Capture the cell that displays the provided text and extract its (x, y) central coordinate. 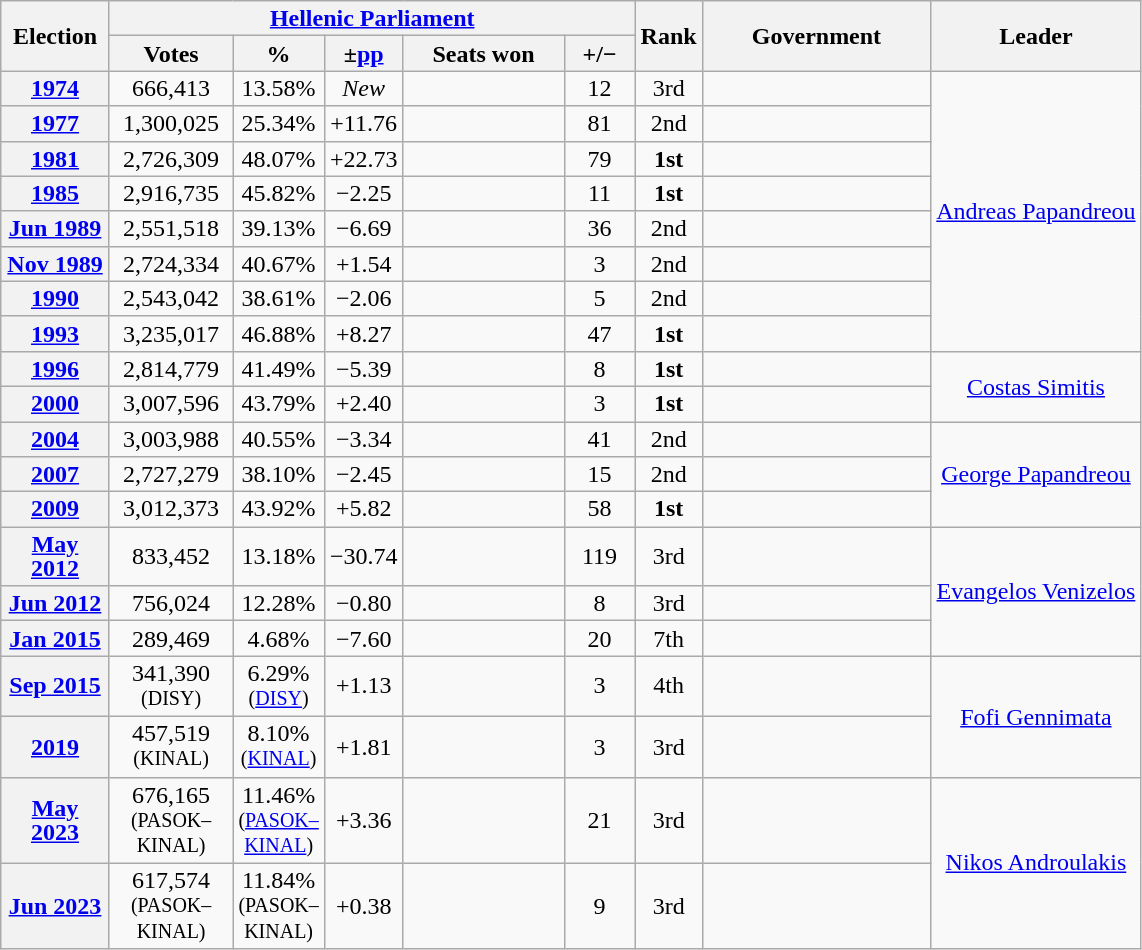
George Papandreou (1036, 474)
+1.81 (364, 746)
15 (600, 474)
40.55% (278, 440)
1990 (56, 298)
8.10%(KINAL) (278, 746)
% (278, 54)
6.29%(DISY) (278, 686)
Leader (1036, 36)
5 (600, 298)
Evangelos Venizelos (1036, 592)
81 (600, 124)
+2.40 (364, 404)
289,469 (171, 638)
13.58% (278, 88)
+5.82 (364, 510)
9 (600, 906)
119 (600, 556)
38.10% (278, 474)
Fofi Gennimata (1036, 716)
Nikos Androulakis (1036, 863)
Rank (668, 36)
2,543,042 (171, 298)
2,726,309 (171, 158)
−5.39 (364, 368)
2004 (56, 440)
+11.76 (364, 124)
1996 (56, 368)
+1.13 (364, 686)
38.61% (278, 298)
39.13% (278, 228)
Sep 2015 (56, 686)
2019 (56, 746)
2009 (56, 510)
617,574(PASOK–KINAL) (171, 906)
25.34% (278, 124)
Election (56, 36)
+8.27 (364, 334)
Nov 1989 (56, 264)
11 (600, 194)
36 (600, 228)
40.67% (278, 264)
79 (600, 158)
457,519(KINAL) (171, 746)
Costas Simitis (1036, 386)
20 (600, 638)
1,300,025 (171, 124)
2,814,779 (171, 368)
341,390(DISY) (171, 686)
4.68% (278, 638)
48.07% (278, 158)
New (364, 88)
41.49% (278, 368)
46.88% (278, 334)
−7.60 (364, 638)
13.18% (278, 556)
1977 (56, 124)
2,724,334 (171, 264)
Jun 2023 (56, 906)
−2.45 (364, 474)
1993 (56, 334)
21 (600, 820)
Andreas Papandreou (1036, 211)
1981 (56, 158)
12 (600, 88)
±pp (364, 54)
41 (600, 440)
11.46%(PASOK–KINAL) (278, 820)
43.92% (278, 510)
2000 (56, 404)
58 (600, 510)
−2.06 (364, 298)
Jun 1989 (56, 228)
+1.54 (364, 264)
11.84%(PASOK–KINAL) (278, 906)
45.82% (278, 194)
12.28% (278, 604)
−0.80 (364, 604)
47 (600, 334)
Votes (171, 54)
2,551,518 (171, 228)
3,007,596 (171, 404)
Jun 2012 (56, 604)
1985 (56, 194)
676,165(PASOK–KINAL) (171, 820)
756,024 (171, 604)
2,727,279 (171, 474)
+3.36 (364, 820)
−2.25 (364, 194)
May 2023 (56, 820)
3,003,988 (171, 440)
Hellenic Parliament (372, 18)
Seats won (484, 54)
Government (816, 36)
3,012,373 (171, 510)
+0.38 (364, 906)
−6.69 (364, 228)
−3.34 (364, 440)
May 2012 (56, 556)
2,916,735 (171, 194)
+22.73 (364, 158)
3,235,017 (171, 334)
2007 (56, 474)
4th (668, 686)
+/− (600, 54)
Jan 2015 (56, 638)
666,413 (171, 88)
7th (668, 638)
43.79% (278, 404)
833,452 (171, 556)
−30.74 (364, 556)
1974 (56, 88)
